Pinpoint the cell where the given text exists, returning its (x, y) midpoint coordinate. 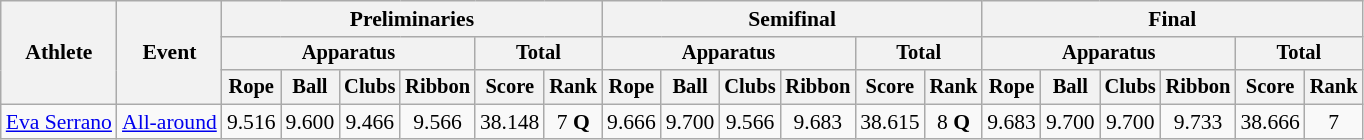
38.666 (1270, 122)
Final (1172, 19)
Semifinal (792, 19)
9.666 (632, 122)
Preliminaries (412, 19)
38.148 (510, 122)
7 (1334, 122)
8 Q (954, 122)
Eva Serrano (59, 122)
Athlete (59, 52)
All-around (170, 122)
9.733 (1198, 122)
38.615 (890, 122)
9.600 (310, 122)
9.516 (252, 122)
Event (170, 52)
9.466 (370, 122)
7 Q (573, 122)
